Find where the given text appears and provide that cell's center as (X, Y) coordinate. 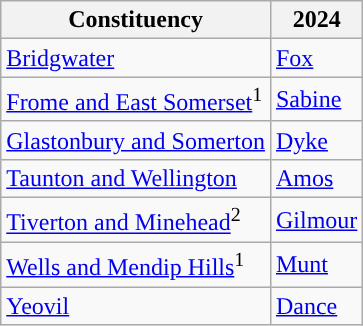
Sabine (316, 100)
2024 (316, 20)
Bridgwater (136, 58)
Amos (316, 178)
Taunton and Wellington (136, 178)
Frome and East Somerset1 (136, 100)
Munt (316, 264)
Yeovil (136, 306)
Glastonbury and Somerton (136, 140)
Gilmour (316, 220)
Dyke (316, 140)
Wells and Mendip Hills1 (136, 264)
Tiverton and Minehead2 (136, 220)
Fox (316, 58)
Constituency (136, 20)
Dance (316, 306)
